Determine the (x, y) coordinate at the center of the cell enclosing the given text.  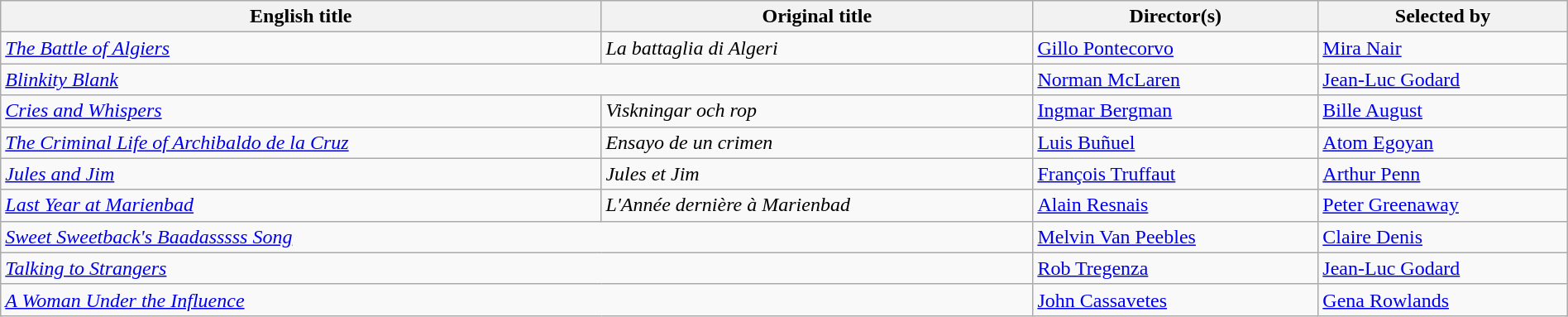
Blinkity Blank (517, 79)
Norman McLaren (1176, 79)
La battaglia di Algeri (817, 48)
Sweet Sweetback's Baadasssss Song (517, 237)
Gillo Pontecorvo (1176, 48)
The Battle of Algiers (301, 48)
Arthur Penn (1442, 174)
Last Year at Marienbad (301, 205)
Jules et Jim (817, 174)
Alain Resnais (1176, 205)
Luis Buñuel (1176, 142)
Director(s) (1176, 17)
John Cassavetes (1176, 300)
Selected by (1442, 17)
L'Année dernière à Marienbad (817, 205)
Ingmar Bergman (1176, 111)
Atom Egoyan (1442, 142)
Rob Tregenza (1176, 268)
Jules and Jim (301, 174)
Talking to Strangers (517, 268)
Ensayo de un crimen (817, 142)
Claire Denis (1442, 237)
Peter Greenaway (1442, 205)
François Truffaut (1176, 174)
Mira Nair (1442, 48)
Original title (817, 17)
The Criminal Life of Archibaldo de la Cruz (301, 142)
Cries and Whispers (301, 111)
Viskningar och rop (817, 111)
Gena Rowlands (1442, 300)
English title (301, 17)
A Woman Under the Influence (517, 300)
Bille August (1442, 111)
Melvin Van Peebles (1176, 237)
